Extract the [X, Y] coordinate from the center of the cell holding the provided text.  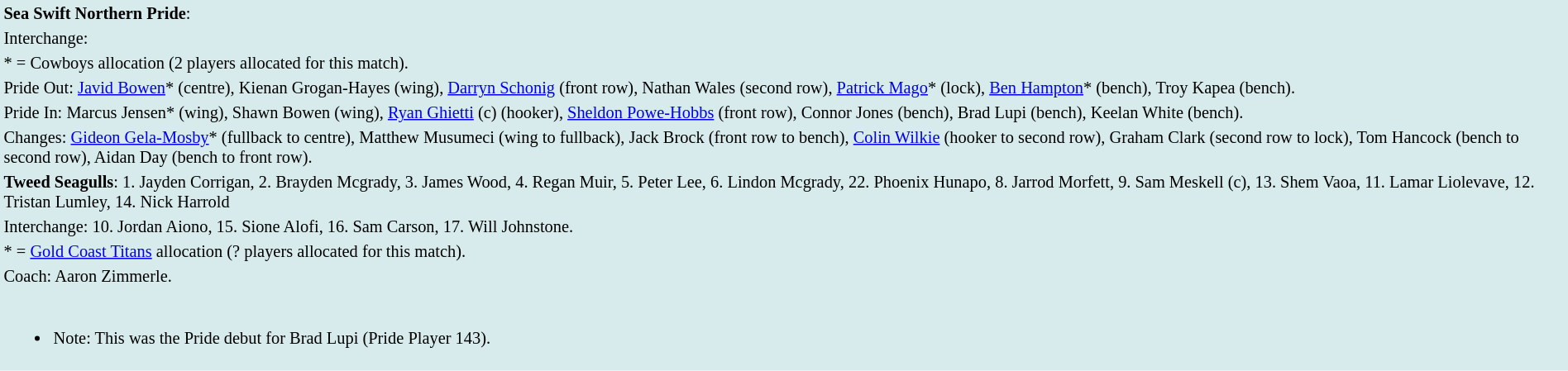
* = Gold Coast Titans allocation (? players allocated for this match). [784, 251]
* = Cowboys allocation (2 players allocated for this match). [784, 63]
Interchange: 10. Jordan Aiono, 15. Sione Alofi, 16. Sam Carson, 17. Will Johnstone. [784, 226]
Sea Swift Northern Pride: [784, 13]
Note: This was the Pride debut for Brad Lupi (Pride Player 143). [784, 328]
Coach: Aaron Zimmerle. [784, 276]
Interchange: [784, 38]
